Detect which cell encompasses the target text, then output its (x, y) center coordinate. 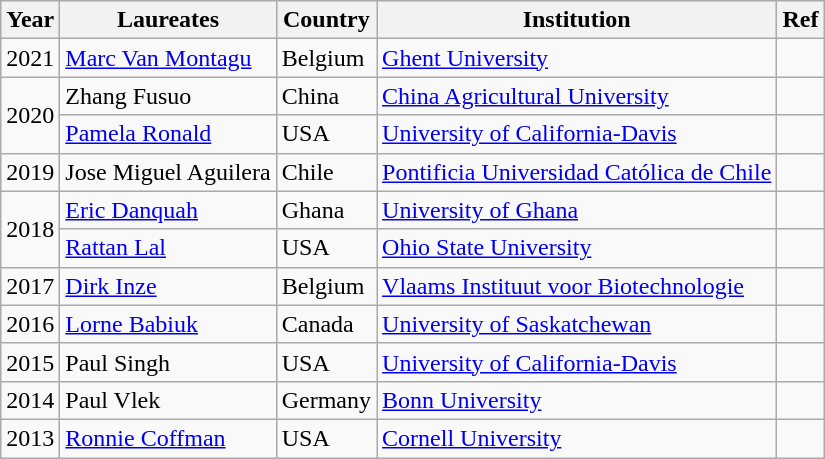
2017 (30, 286)
Marc Van Montagu (168, 58)
Zhang Fusuo (168, 96)
Ghent University (577, 58)
Dirk Inze (168, 286)
2021 (30, 58)
China (326, 96)
Ghana (326, 210)
2018 (30, 229)
Cornell University (577, 438)
Pontificia Universidad Católica de Chile (577, 172)
Institution (577, 20)
University of Saskatchewan (577, 324)
Laureates (168, 20)
Ref (800, 20)
China Agricultural University (577, 96)
University of Ghana (577, 210)
Country (326, 20)
Germany (326, 400)
Rattan Lal (168, 248)
Canada (326, 324)
2014 (30, 400)
2016 (30, 324)
2020 (30, 115)
Ronnie Coffman (168, 438)
Pamela Ronald (168, 134)
2013 (30, 438)
Paul Singh (168, 362)
Ohio State University (577, 248)
Jose Miguel Aguilera (168, 172)
2015 (30, 362)
2019 (30, 172)
Bonn University (577, 400)
Paul Vlek (168, 400)
Lorne Babiuk (168, 324)
Year (30, 20)
Chile (326, 172)
Eric Danquah (168, 210)
Vlaams Instituut voor Biotechnologie (577, 286)
